Capture the cell that displays the provided text and extract its [X, Y] central coordinate. 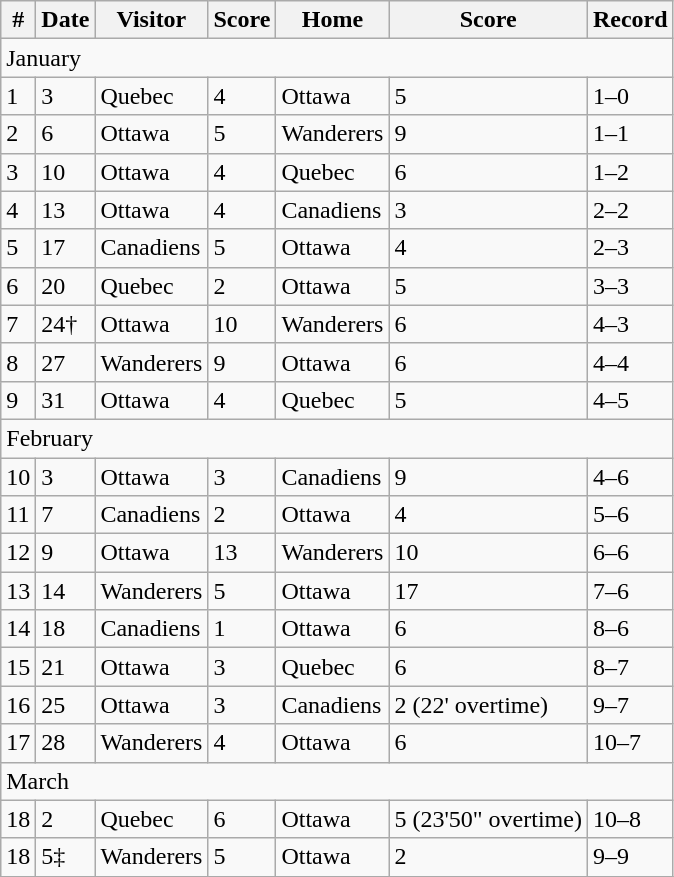
1–0 [630, 96]
Date [66, 20]
Record [630, 20]
Home [332, 20]
25 [66, 705]
27 [66, 362]
4–5 [630, 400]
8–6 [630, 629]
12 [18, 553]
6–6 [630, 553]
3–3 [630, 286]
March [337, 781]
2 (22' overtime) [488, 705]
January [337, 58]
10–7 [630, 743]
5 (23'50" overtime) [488, 819]
16 [18, 705]
9–9 [630, 857]
11 [18, 515]
31 [66, 400]
24† [66, 324]
20 [66, 286]
1–1 [630, 134]
8 [18, 362]
4–3 [630, 324]
4–4 [630, 362]
28 [66, 743]
5–6 [630, 515]
February [337, 438]
2–3 [630, 248]
5‡ [66, 857]
15 [18, 667]
10–8 [630, 819]
7–6 [630, 591]
Visitor [152, 20]
8–7 [630, 667]
2–2 [630, 210]
1–2 [630, 172]
# [18, 20]
21 [66, 667]
4–6 [630, 477]
9–7 [630, 705]
